Identify which cell holds the provided text, then report its [x, y] central coordinate. 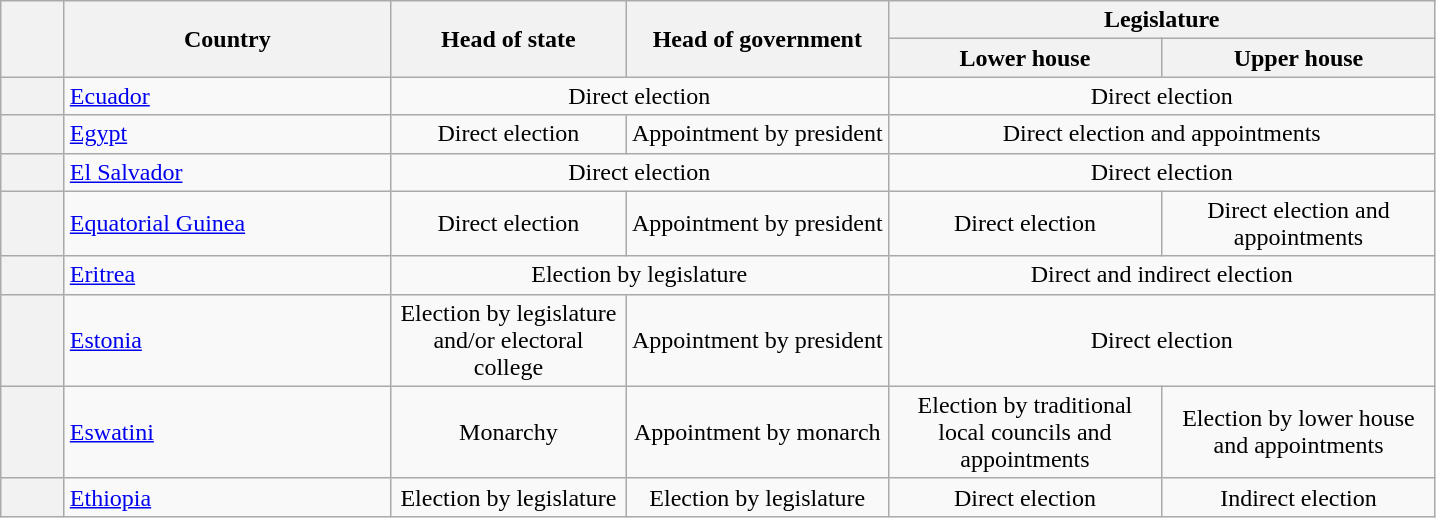
El Salvador [227, 172]
Estonia [227, 340]
Election by traditional local councils and appointments [1025, 432]
Equatorial Guinea [227, 224]
Ecuador [227, 96]
Indirect election [1299, 497]
Upper house [1299, 58]
Egypt [227, 134]
Country [227, 39]
Appointment by monarch [757, 432]
Lower house [1025, 58]
Election by legislature and/or electoral college [508, 340]
Ethiopia [227, 497]
Eswatini [227, 432]
Eritrea [227, 275]
Head of state [508, 39]
Head of government [757, 39]
Direct and indirect election [1162, 275]
Election by lower house and appointments [1299, 432]
Legislature [1162, 20]
Monarchy [508, 432]
